Return the (x, y) coordinate for the center point of the cell that contains the specified text.  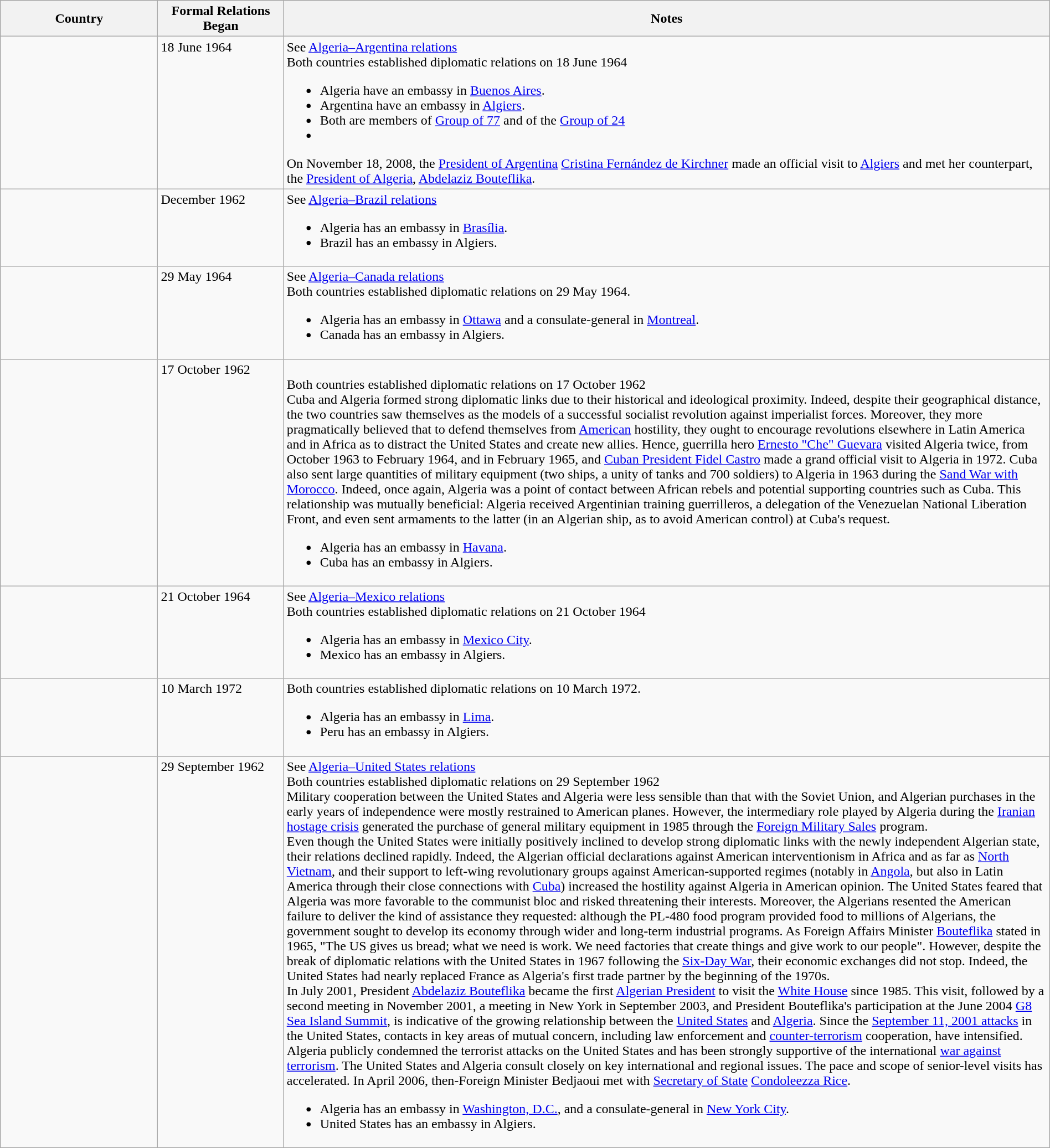
See Algeria–Brazil relationsAlgeria has an embassy in Brasília.Brazil has an embassy in Algiers. (667, 228)
21 October 1964 (220, 632)
Formal Relations Began (220, 19)
29 May 1964 (220, 312)
18 June 1964 (220, 113)
10 March 1972 (220, 717)
Both countries established diplomatic relations on 10 March 1972.Algeria has an embassy in Lima.Peru has an embassy in Algiers. (667, 717)
29 September 1962 (220, 951)
December 1962 (220, 228)
Country (79, 19)
17 October 1962 (220, 472)
Notes (667, 19)
